From the cell containing the given text, extract its center point as [x, y] coordinate. 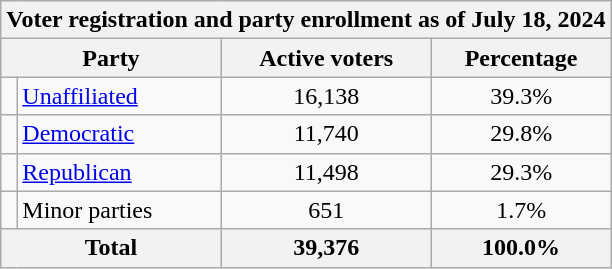
29.3% [521, 172]
Voter registration and party enrollment as of July 18, 2024 [306, 20]
11,740 [326, 134]
651 [326, 210]
39.3% [521, 96]
29.8% [521, 134]
Unaffiliated [119, 96]
16,138 [326, 96]
Party [111, 58]
Active voters [326, 58]
Democratic [119, 134]
11,498 [326, 172]
Total [111, 248]
1.7% [521, 210]
39,376 [326, 248]
Minor parties [119, 210]
Percentage [521, 58]
100.0% [521, 248]
Republican [119, 172]
